Capture the cell that displays the provided text and extract its (x, y) central coordinate. 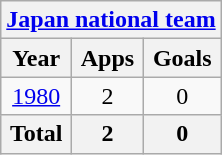
1980 (36, 96)
Japan national team (111, 20)
Total (36, 134)
Goals (182, 58)
Apps (108, 58)
Year (36, 58)
